Identify which cell holds the provided text, then report its (x, y) central coordinate. 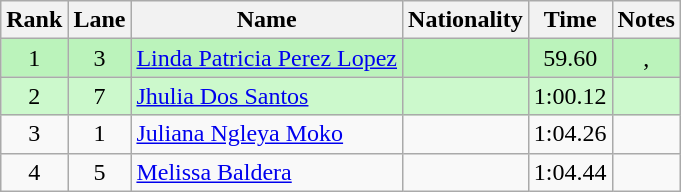
Time (570, 20)
4 (34, 172)
1:00.12 (570, 96)
7 (100, 96)
Melissa Baldera (267, 172)
2 (34, 96)
1:04.44 (570, 172)
Lane (100, 20)
59.60 (570, 58)
Rank (34, 20)
Juliana Ngleya Moko (267, 134)
5 (100, 172)
Notes (646, 20)
Name (267, 20)
Nationality (466, 20)
, (646, 58)
1:04.26 (570, 134)
Jhulia Dos Santos (267, 96)
Linda Patricia Perez Lopez (267, 58)
